Determine the (x, y) coordinate at the center of the cell enclosing the given text.  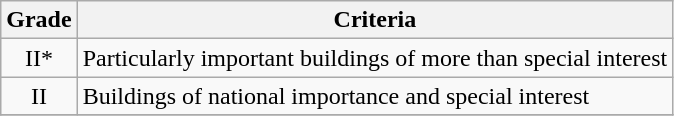
Criteria (375, 20)
II (39, 96)
Particularly important buildings of more than special interest (375, 58)
Buildings of national importance and special interest (375, 96)
II* (39, 58)
Grade (39, 20)
